Return (x, y) of the center of cell containing provided text 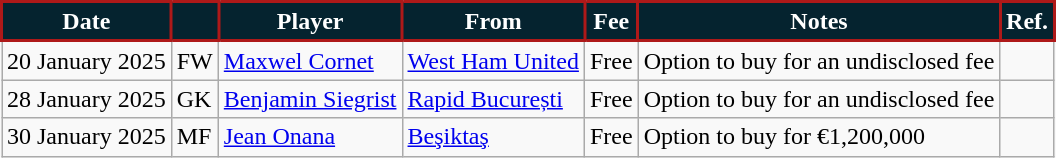
Beşiktaş (493, 137)
Player (310, 22)
Fee (611, 22)
GK (194, 99)
Jean Onana (310, 137)
Option to buy for €1,200,000 (819, 137)
Ref. (1028, 22)
30 January 2025 (87, 137)
From (493, 22)
Notes (819, 22)
FW (194, 60)
MF (194, 137)
Date (87, 22)
Rapid București (493, 99)
West Ham United (493, 60)
28 January 2025 (87, 99)
20 January 2025 (87, 60)
Maxwel Cornet (310, 60)
Benjamin Siegrist (310, 99)
